Scan for the cell matching the given text and deliver its [x, y] coordinate at center. 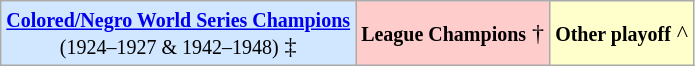
Other playoff ^ [622, 34]
Colored/Negro World Series Champions(1924–1927 & 1942–1948) ‡ [178, 34]
League Champions † [453, 34]
